Determine the (x, y) coordinate at the center of the cell enclosing the given text.  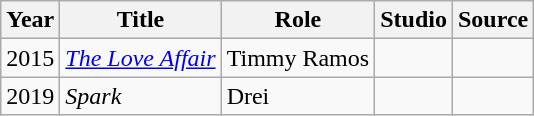
Timmy Ramos (298, 58)
Source (492, 20)
Title (140, 20)
2019 (30, 96)
The Love Affair (140, 58)
2015 (30, 58)
Drei (298, 96)
Role (298, 20)
Spark (140, 96)
Year (30, 20)
Studio (414, 20)
